Return the [x, y] coordinate for the center point of the cell that contains the specified text.  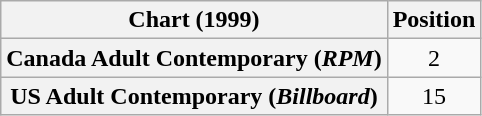
15 [434, 96]
Position [434, 20]
Chart (1999) [194, 20]
Canada Adult Contemporary (RPM) [194, 58]
US Adult Contemporary (Billboard) [194, 96]
2 [434, 58]
